Output the (X, Y) coordinate of the center of the cell containing the given text.  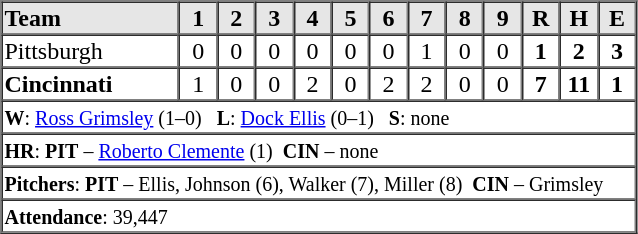
Cincinnati (91, 84)
6 (388, 18)
11 (579, 84)
H (579, 18)
9 (503, 18)
Attendance: 39,447 (319, 216)
Pitchers: PIT – Ellis, Johnson (6), Walker (7), Miller (8) CIN – Grimsley (319, 182)
4 (312, 18)
W: Ross Grimsley (1–0) L: Dock Ellis (0–1) S: none (319, 116)
5 (350, 18)
Team (91, 18)
Pittsburgh (91, 50)
R (541, 18)
HR: PIT – Roberto Clemente (1) CIN – none (319, 150)
8 (465, 18)
E (617, 18)
